Provide the [X, Y] coordinate of the cell's center where the given text is located.  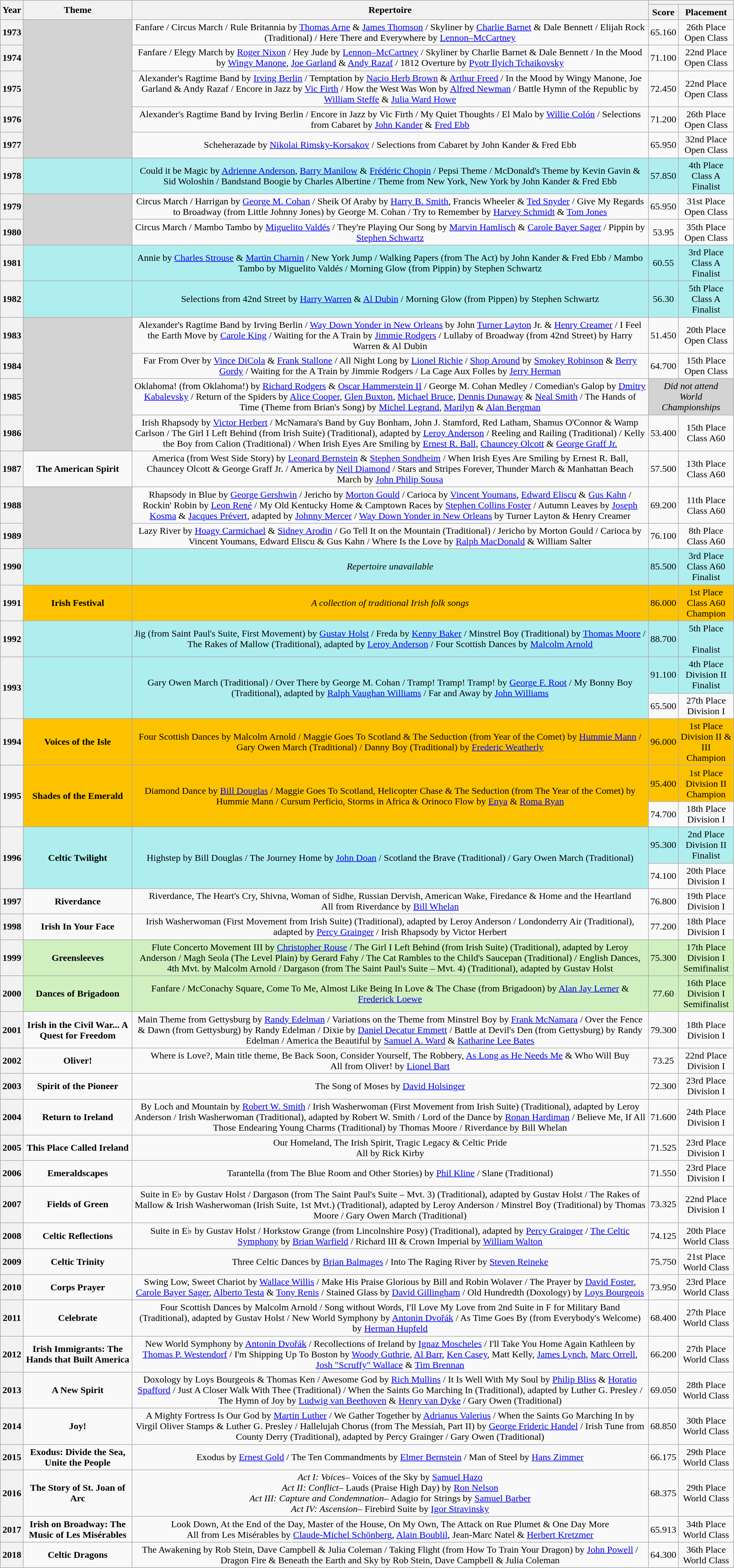
74.100 [663, 875]
1976 [12, 119]
56.30 [663, 299]
Celtic Reflections [78, 1236]
65.500 [663, 706]
3rd PlaceClass A60Finalist [706, 567]
2016 [12, 1493]
2015 [12, 1457]
15th PlaceClass A60 [706, 433]
2003 [12, 1086]
3rd PlaceClass AFinalist [706, 263]
2005 [12, 1148]
77.60 [663, 994]
95.300 [663, 845]
Tarantella (from The Blue Room and Other Stories) by Phil Kline / Slane (Traditional) [390, 1173]
Celtic Trinity [78, 1261]
The Story of St. Joan of Arc [78, 1493]
1998 [12, 927]
72.450 [663, 89]
2012 [12, 1354]
30th PlaceWorld Class [706, 1426]
65.913 [663, 1530]
1984 [12, 366]
20th PlaceDivision I [706, 875]
2006 [12, 1173]
Placement [706, 12]
35th PlaceOpen Class [706, 232]
32nd PlaceOpen Class [706, 145]
2007 [12, 1204]
2018 [12, 1555]
72.300 [663, 1086]
Highstep by Bill Douglas / The Journey Home by John Doan / Scotland the Brave (Traditional) / Gary Owen March (Traditional) [390, 857]
20th PlaceOpen Class [706, 335]
Circus March / Mambo Tambo by Miguelito Valdés / They're Playing Our Song by Marvin Hamlisch & Carole Bayer Sager / Pippin by Stephen Schwartz [390, 232]
86.000 [663, 603]
The American Spirit [78, 469]
1991 [12, 603]
Exodus: Divide the Sea, Unite the People [78, 1457]
73.25 [663, 1060]
2002 [12, 1060]
68.850 [663, 1426]
Greensleeves [78, 958]
Did not attendWorld Championships [691, 397]
57.500 [663, 469]
64.300 [663, 1555]
69.200 [663, 505]
76.100 [663, 536]
2nd PlaceDivision IIFinalist [706, 845]
2011 [12, 1318]
1979 [12, 206]
2010 [12, 1287]
1997 [12, 901]
2009 [12, 1261]
Repertoire unavailable [390, 567]
1st PlaceDivision IIChampion [706, 783]
4th PlaceClass AFinalist [706, 176]
1974 [12, 58]
Irish on Broadway: The Music of Les Misérables [78, 1530]
2017 [12, 1530]
1985 [12, 397]
23rd PlaceWorld Class [706, 1287]
Selections from 42nd Street by Harry Warren & Al Dubin / Morning Glow (from Pippen) by Stephen Schwartz [390, 299]
79.300 [663, 1030]
Celtic Twilight [78, 857]
1987 [12, 469]
Irish Festival [78, 603]
Shades of the Emerald [78, 796]
1978 [12, 176]
1986 [12, 433]
1982 [12, 299]
1977 [12, 145]
Corps Prayer [78, 1287]
Return to Ireland [78, 1117]
Irish In Your Face [78, 927]
71.525 [663, 1148]
Dances of Brigadoon [78, 994]
This Place Called Ireland [78, 1148]
5th PlaceClass AFinalist [706, 299]
73.950 [663, 1287]
Our Homeland, The Irish Spirit, Tragic Legacy & Celtic PrideAll by Rick Kirby [390, 1148]
1973 [12, 32]
15th PlaceOpen Class [706, 366]
77.200 [663, 927]
91.100 [663, 675]
Celebrate [78, 1318]
Where is Love?, Main title theme, Be Back Soon, Consider Yourself, The Robbery, As Long as He Needs Me & Who Will BuyAll from Oliver! by Lionel Bart [390, 1060]
1983 [12, 335]
A New Spirit [78, 1390]
53.400 [663, 433]
95.400 [663, 783]
74.700 [663, 814]
60.55 [663, 263]
2008 [12, 1236]
16th PlaceDivision ISemifinalist [706, 994]
8th PlaceClass A60 [706, 536]
Oliver! [78, 1060]
73.325 [663, 1204]
85.500 [663, 567]
21st PlaceWorld Class [706, 1261]
5th PlaceFinalist [706, 639]
Year [12, 10]
13th PlaceClass A60 [706, 469]
71.100 [663, 58]
1989 [12, 536]
74.125 [663, 1236]
66.200 [663, 1354]
66.175 [663, 1457]
24th PlaceDivision I [706, 1117]
1980 [12, 232]
Emeraldscapes [78, 1173]
68.400 [663, 1318]
27th PlaceDivision I [706, 706]
Fields of Green [78, 1204]
4th PlaceDivision IIFinalist [706, 675]
96.000 [663, 742]
28th PlaceWorld Class [706, 1390]
69.050 [663, 1390]
2001 [12, 1030]
65.160 [663, 32]
88.700 [663, 639]
1994 [12, 742]
The Song of Moses by David Holsinger [390, 1086]
Score [663, 12]
Theme [78, 10]
71.600 [663, 1117]
51.450 [663, 335]
1975 [12, 89]
Joy! [78, 1426]
75.300 [663, 958]
Voices of the Isle [78, 742]
1992 [12, 639]
Repertoire [390, 10]
Spirit of the Pioneer [78, 1086]
57.850 [663, 176]
71.200 [663, 119]
2013 [12, 1390]
Riverdance [78, 901]
20th PlaceWorld Class [706, 1236]
1988 [12, 505]
Fanfare / McConachy Square, Come To Me, Almost Like Being In Love & The Chase (from Brigadoon) by Alan Jay Lerner & Frederick Loewe [390, 994]
2004 [12, 1117]
1990 [12, 567]
1995 [12, 796]
68.375 [663, 1493]
31st PlaceOpen Class [706, 206]
19th PlaceDivision I [706, 901]
34th PlaceWorld Class [706, 1530]
Celtic Dragons [78, 1555]
1993 [12, 688]
Three Celtic Dances by Brian Balmages / Into The Raging River by Steven Reineke [390, 1261]
Irish Immigrants: The Hands that Built America [78, 1354]
1st PlaceClass A60Champion [706, 603]
A collection of traditional Irish folk songs [390, 603]
1st PlaceDivision II & IIIChampion [706, 742]
76.800 [663, 901]
Scheherazade by Nikolai Rimsky-Korsakov / Selections from Cabaret by John Kander & Fred Ebb [390, 145]
36th PlaceWorld Class [706, 1555]
64.700 [663, 366]
17th PlaceDivision ISemifinalist [706, 958]
2000 [12, 994]
2014 [12, 1426]
53.95 [663, 232]
75.750 [663, 1261]
Irish in the Civil War... A Quest for Freedom [78, 1030]
1999 [12, 958]
71.550 [663, 1173]
Exodus by Ernest Gold / The Ten Commandments by Elmer Bernstein / Man of Steel by Hans Zimmer [390, 1457]
1996 [12, 857]
1981 [12, 263]
11th PlaceClass A60 [706, 505]
